Output the [x, y] coordinate of the center of the cell containing the given text.  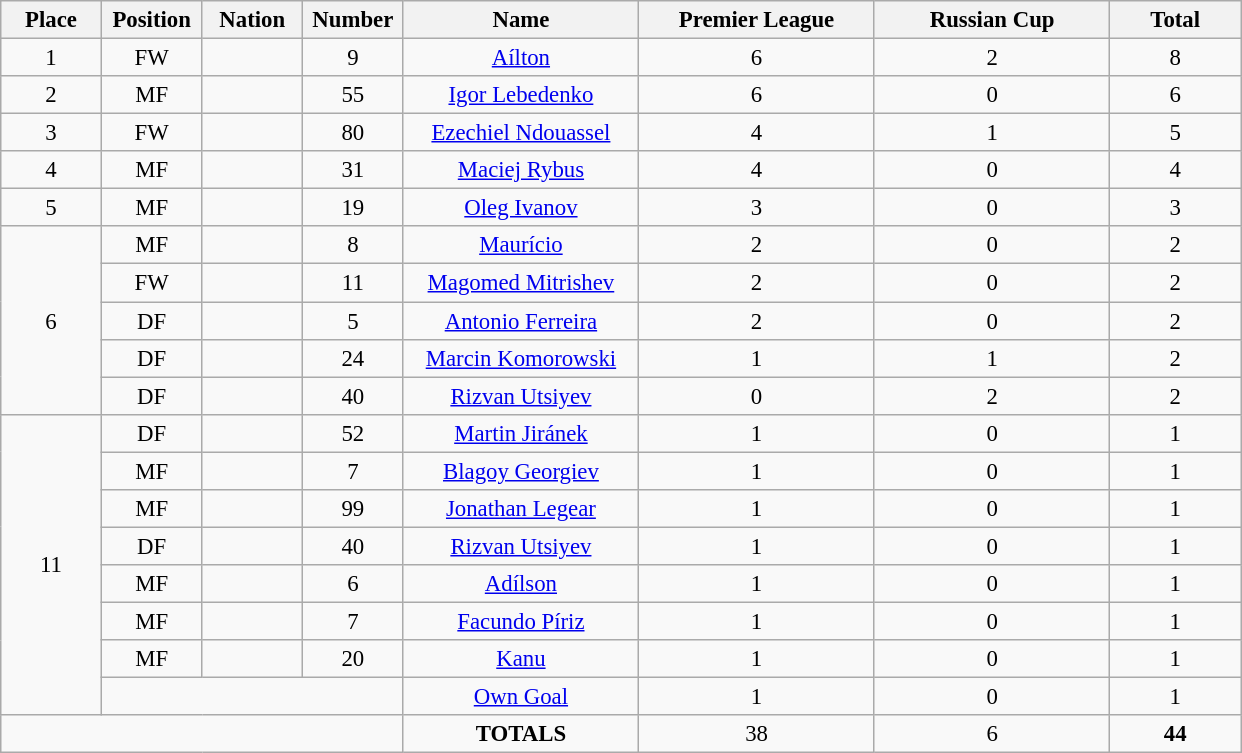
Place [52, 20]
Kanu [521, 659]
Ezechiel Ndouassel [521, 133]
Facundo Píriz [521, 621]
44 [1176, 734]
Aílton [521, 58]
Blagoy Georgiev [521, 471]
Total [1176, 20]
Adílson [521, 584]
Maurício [521, 245]
99 [354, 509]
Position [152, 20]
Own Goal [521, 697]
31 [354, 170]
Marcin Komorowski [521, 358]
9 [354, 58]
Russian Cup [992, 20]
Nation [252, 20]
Igor Lebedenko [521, 95]
52 [354, 433]
Premier League [757, 20]
Jonathan Legear [521, 509]
Oleg Ivanov [521, 208]
Name [521, 20]
20 [354, 659]
24 [354, 358]
55 [354, 95]
Martin Jiránek [521, 433]
Magomed Mitrishev [521, 283]
38 [757, 734]
80 [354, 133]
19 [354, 208]
Antonio Ferreira [521, 321]
Maciej Rybus [521, 170]
Number [354, 20]
TOTALS [521, 734]
